Scan for the cell matching the given text and deliver its [x, y] coordinate at center. 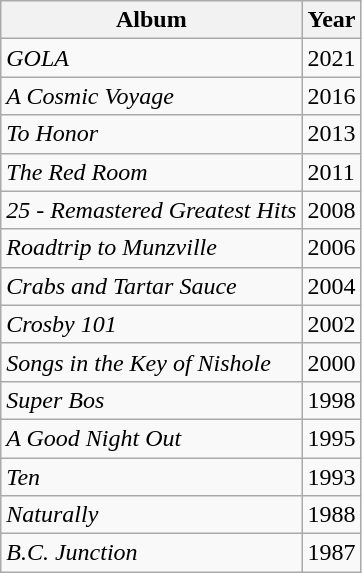
1998 [332, 400]
2021 [332, 58]
1995 [332, 438]
Naturally [152, 515]
2002 [332, 324]
Crabs and Tartar Sauce [152, 286]
2016 [332, 96]
Crosby 101 [152, 324]
Album [152, 20]
B.C. Junction [152, 553]
2006 [332, 248]
2011 [332, 172]
Roadtrip to Munzville [152, 248]
Songs in the Key of Nishole [152, 362]
Year [332, 20]
To Honor [152, 134]
2013 [332, 134]
The Red Room [152, 172]
1988 [332, 515]
Super Bos [152, 400]
A Good Night Out [152, 438]
25 - Remastered Greatest Hits [152, 210]
GOLA [152, 58]
1987 [332, 553]
2004 [332, 286]
1993 [332, 477]
2008 [332, 210]
2000 [332, 362]
Ten [152, 477]
A Cosmic Voyage [152, 96]
